Identify which cell holds the provided text, then report its [x, y] central coordinate. 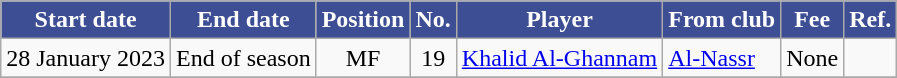
Al-Nassr [722, 58]
Ref. [870, 20]
Start date [86, 20]
End of season [243, 58]
Player [559, 20]
28 January 2023 [86, 58]
Fee [812, 20]
End date [243, 20]
19 [433, 58]
From club [722, 20]
None [812, 58]
Khalid Al-Ghannam [559, 58]
Position [363, 20]
No. [433, 20]
MF [363, 58]
